Scan for the cell matching the given text and deliver its [x, y] coordinate at center. 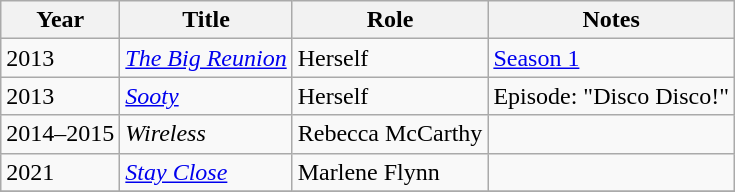
The Big Reunion [206, 58]
Wireless [206, 134]
2014–2015 [60, 134]
Stay Close [206, 172]
Rebecca McCarthy [390, 134]
Role [390, 20]
Marlene Flynn [390, 172]
Title [206, 20]
2021 [60, 172]
Season 1 [612, 58]
Year [60, 20]
Sooty [206, 96]
Episode: "Disco Disco!" [612, 96]
Notes [612, 20]
